Find where the given text appears and provide that cell's center as [X, Y] coordinate. 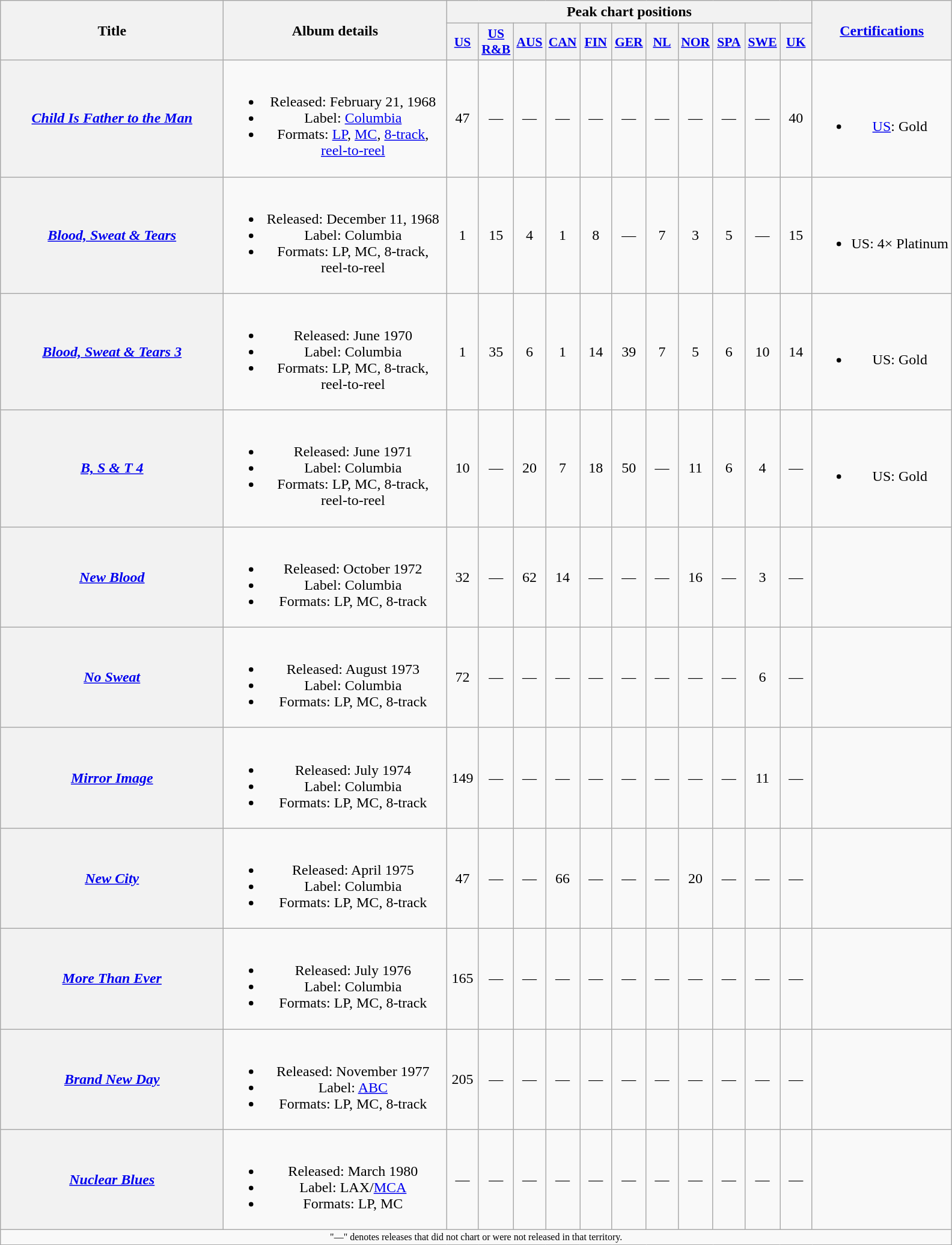
Released: July 1976Label: ColumbiaFormats: LP, MC, 8-track [335, 979]
No Sweat [112, 677]
8 [596, 235]
SWE [762, 42]
UK [796, 42]
New City [112, 878]
Blood, Sweat & Tears 3 [112, 352]
New Blood [112, 577]
Released: February 21, 1968Label: ColumbiaFormats: LP, MC, 8-track, reel-to-reel [335, 118]
GER [629, 42]
"—" denotes releases that did not chart or were not released in that territory. [476, 1237]
US: 4× Platinum [882, 235]
SPA [728, 42]
AUS [529, 42]
165 [463, 979]
Released: October 1972Label: ColumbiaFormats: LP, MC, 8-track [335, 577]
72 [463, 677]
35 [496, 352]
Certifications [882, 30]
Released: March 1980Label: LAX/MCAFormats: LP, MC [335, 1179]
NOR [695, 42]
Child Is Father to the Man [112, 118]
40 [796, 118]
62 [529, 577]
Album details [335, 30]
FIN [596, 42]
Nuclear Blues [112, 1179]
US [463, 42]
50 [629, 468]
Brand New Day [112, 1080]
16 [695, 577]
Released: August 1973Label: ColumbiaFormats: LP, MC, 8-track [335, 677]
CAN [563, 42]
39 [629, 352]
Peak chart positions [629, 12]
18 [596, 468]
NL [662, 42]
Released: June 1971Label: ColumbiaFormats: LP, MC, 8-track, reel-to-reel [335, 468]
Released: June 1970Label: ColumbiaFormats: LP, MC, 8-track, reel-to-reel [335, 352]
Released: November 1977Label: ABCFormats: LP, MC, 8-track [335, 1080]
Mirror Image [112, 778]
149 [463, 778]
Blood, Sweat & Tears [112, 235]
Title [112, 30]
32 [463, 577]
Released: December 11, 1968Label: ColumbiaFormats: LP, MC, 8-track, reel-to-reel [335, 235]
66 [563, 878]
Released: July 1974Label: ColumbiaFormats: LP, MC, 8-track [335, 778]
205 [463, 1080]
Released: April 1975Label: ColumbiaFormats: LP, MC, 8-track [335, 878]
More Than Ever [112, 979]
US R&B [496, 42]
B, S & T 4 [112, 468]
